Capture the cell that displays the provided text and extract its (X, Y) central coordinate. 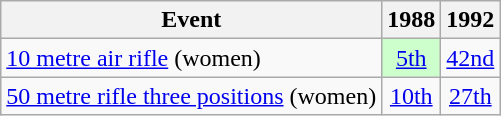
42nd (470, 58)
1988 (412, 20)
1992 (470, 20)
50 metre rifle three positions (women) (192, 96)
27th (470, 96)
10 metre air rifle (women) (192, 58)
Event (192, 20)
5th (412, 58)
10th (412, 96)
